Pinpoint the cell where the given text exists, returning its [x, y] midpoint coordinate. 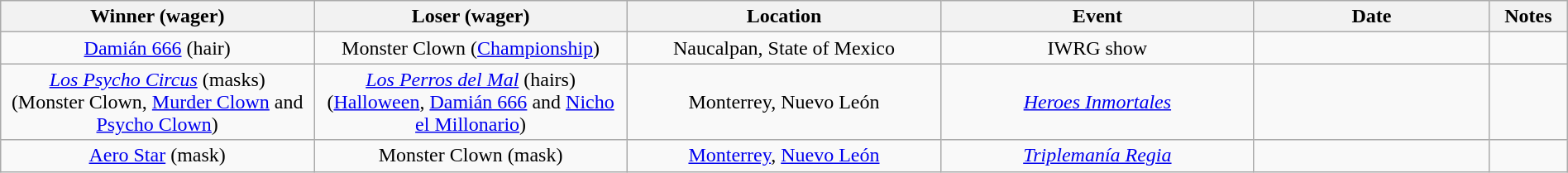
Aero Star (mask) [157, 156]
Triplemanía Regia [1097, 156]
IWRG show [1097, 48]
Notes [1528, 17]
Los Perros del Mal (hairs)(Halloween, Damián 666 and Nicho el Millonario) [471, 102]
Monster Clown (mask) [471, 156]
Naucalpan, State of Mexico [784, 48]
Los Psycho Circus (masks)(Monster Clown, Murder Clown and Psycho Clown) [157, 102]
Event [1097, 17]
Location [784, 17]
Heroes Inmortales [1097, 102]
Damián 666 (hair) [157, 48]
Loser (wager) [471, 17]
Winner (wager) [157, 17]
Monster Clown (Championship) [471, 48]
Date [1371, 17]
